Return the (X, Y) coordinate for the center point of the cell that contains the specified text.  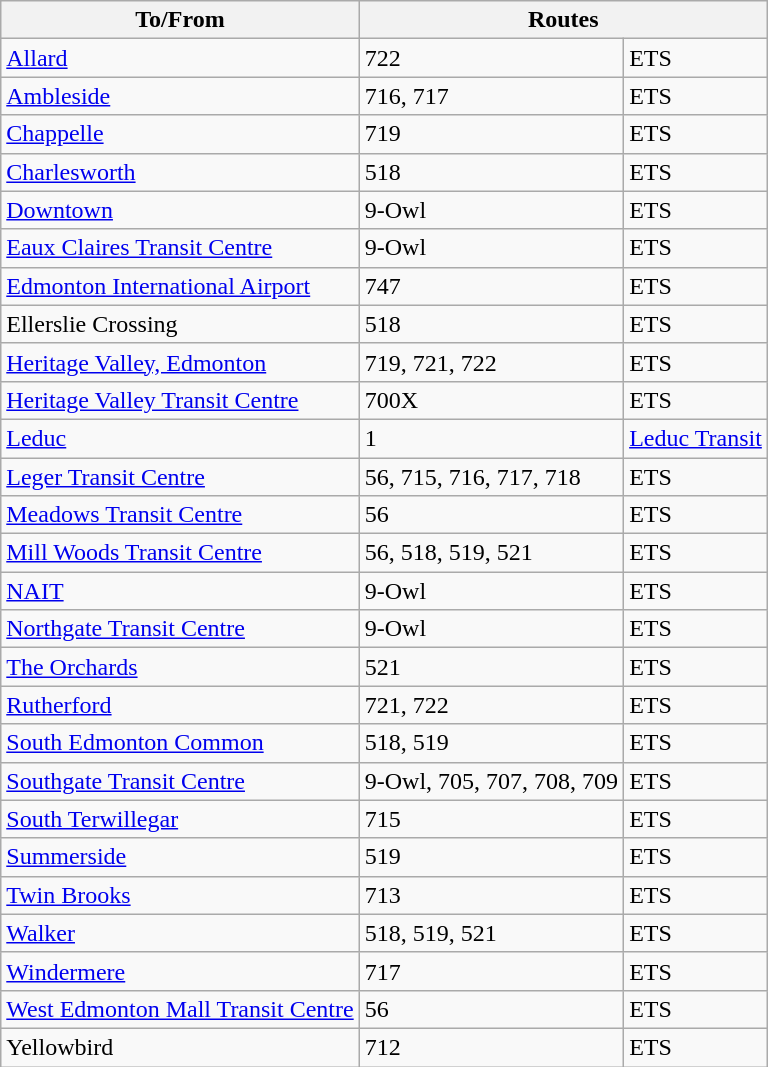
519 (491, 857)
Northgate Transit Centre (180, 629)
9-Owl, 705, 707, 708, 709 (491, 781)
713 (491, 895)
Heritage Valley, Edmonton (180, 362)
715 (491, 819)
719 (491, 134)
717 (491, 971)
Meadows Transit Centre (180, 515)
Leduc (180, 438)
Summerside (180, 857)
Eaux Claires Transit Centre (180, 248)
Edmonton International Airport (180, 286)
716, 717 (491, 96)
To/From (180, 20)
700X (491, 400)
521 (491, 667)
Allard (180, 58)
Chappelle (180, 134)
518, 519 (491, 743)
1 (491, 438)
722 (491, 58)
The Orchards (180, 667)
721, 722 (491, 705)
Heritage Valley Transit Centre (180, 400)
Ambleside (180, 96)
518, 519, 521 (491, 933)
South Terwillegar (180, 819)
56, 518, 519, 521 (491, 553)
747 (491, 286)
South Edmonton Common (180, 743)
West Edmonton Mall Transit Centre (180, 1009)
Downtown (180, 210)
Ellerslie Crossing (180, 324)
Yellowbird (180, 1047)
Routes (563, 20)
Twin Brooks (180, 895)
Mill Woods Transit Centre (180, 553)
56, 715, 716, 717, 718 (491, 477)
Leduc Transit (696, 438)
Charlesworth (180, 172)
712 (491, 1047)
NAIT (180, 591)
Walker (180, 933)
Rutherford (180, 705)
Windermere (180, 971)
Southgate Transit Centre (180, 781)
Leger Transit Centre (180, 477)
719, 721, 722 (491, 362)
